Identify which cell holds the provided text, then report its (X, Y) central coordinate. 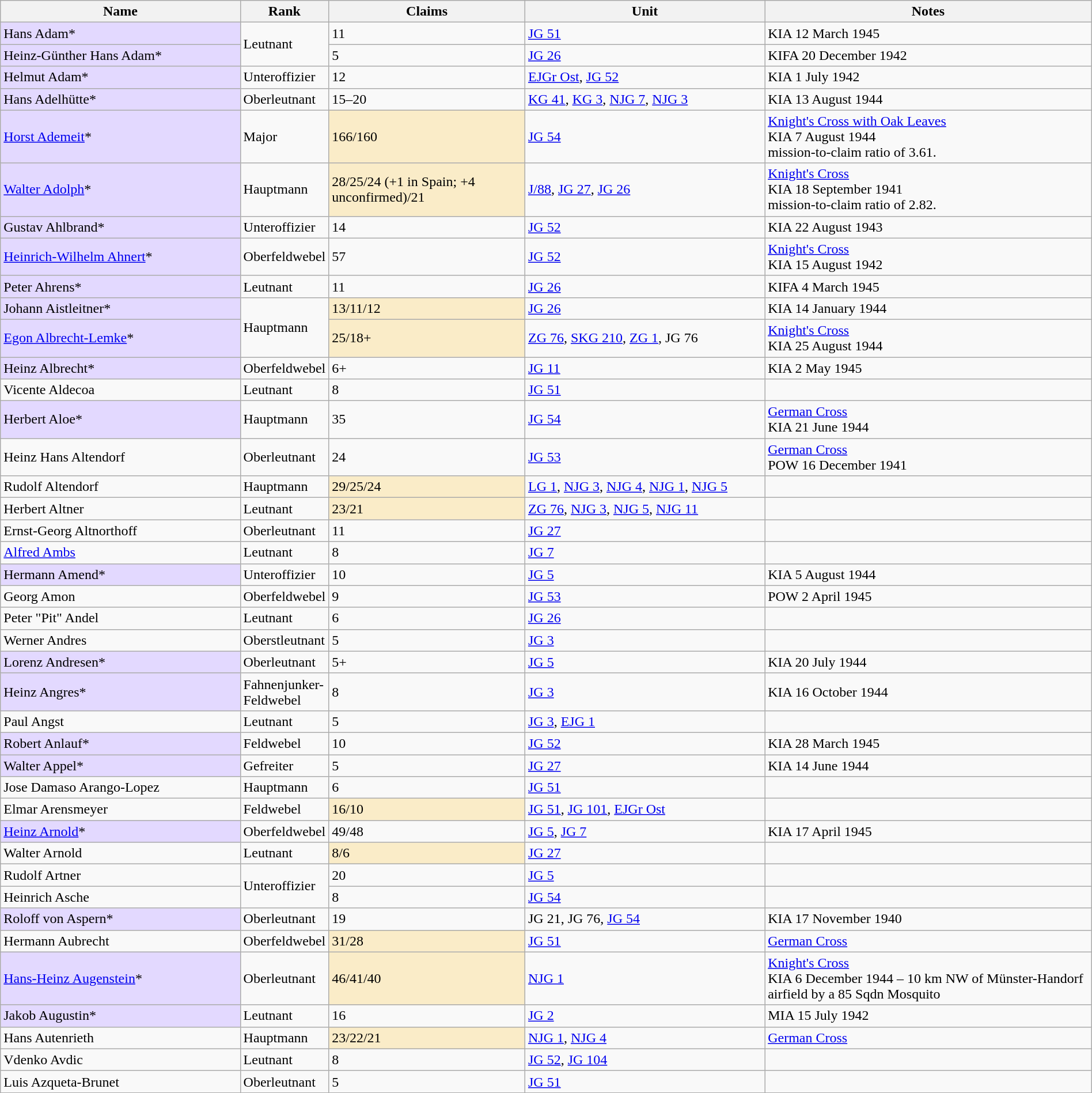
24 (427, 457)
Walter Appel* (120, 766)
Heinrich-Wilhelm Ahnert* (120, 257)
KIA 16 October 1944 (928, 691)
JG 7 (644, 553)
KIA 13 August 1944 (928, 99)
JG 21, JG 76, JG 54 (644, 919)
166/160 (427, 137)
6+ (427, 368)
Herbert Altner (120, 509)
Luis Azqueta-Brunet (120, 1081)
Walter Arnold (120, 853)
Alfred Ambs (120, 553)
Georg Amon (120, 596)
Egon Albrecht-Lemke* (120, 338)
J/88, JG 27, JG 26 (644, 190)
Hans Adelhütte* (120, 99)
20 (427, 875)
KIA 5 August 1944 (928, 574)
Oberstleutnant (285, 640)
MIA 15 July 1942 (928, 1016)
Gustav Ahlbrand* (120, 227)
Claims (427, 12)
49/48 (427, 831)
57 (427, 257)
Walter Adolph* (120, 190)
15–20 (427, 99)
German CrossKIA 21 June 1944 (928, 419)
POW 2 April 1945 (928, 596)
Heinrich Asche (120, 897)
Horst Ademeit* (120, 137)
35 (427, 419)
KG 41, KG 3, NJG 7, NJG 3 (644, 99)
Robert Anlauf* (120, 743)
KIA 12 March 1945 (928, 33)
Hermann Amend* (120, 574)
46/41/40 (427, 978)
ZG 76, SKG 210, ZG 1, JG 76 (644, 338)
Heinz Albrecht* (120, 368)
Notes (928, 12)
13/11/12 (427, 308)
Hermann Aubrecht (120, 941)
JG 5, JG 7 (644, 831)
16 (427, 1016)
Knight's CrossKIA 15 August 1942 (928, 257)
EJGr Ost, JG 52 (644, 77)
KIA 14 January 1944 (928, 308)
KIA 2 May 1945 (928, 368)
Heinz Angres* (120, 691)
KIA 14 June 1944 (928, 766)
19 (427, 919)
23/21 (427, 509)
JG 51, JG 101, EJGr Ost (644, 810)
Vdenko Avdic (120, 1060)
Peter Ahrens* (120, 286)
Knight's CrossKIA 18 September 1941mission-to-claim ratio of 2.82. (928, 190)
JG 2 (644, 1016)
Fahnenjunker-Feldwebel (285, 691)
KIA 17 November 1940 (928, 919)
Heinz Arnold* (120, 831)
Rank (285, 12)
JG 3, EJG 1 (644, 721)
31/28 (427, 941)
Werner Andres (120, 640)
Roloff von Aspern* (120, 919)
Herbert Aloe* (120, 419)
KIA 22 August 1943 (928, 227)
Heinz Hans Altendorf (120, 457)
Rudolf Artner (120, 875)
Knight's CrossKIA 6 December 1944 – 10 km NW of Münster-Handorf airfield by a 85 Sqdn Mosquito (928, 978)
Johann Aistleitner* (120, 308)
9 (427, 596)
KIA 28 March 1945 (928, 743)
KIA 1 July 1942 (928, 77)
KIFA 20 December 1942 (928, 55)
Major (285, 137)
Hans-Heinz Augenstein* (120, 978)
Vicente Aldecoa (120, 390)
Name (120, 12)
KIA 17 April 1945 (928, 831)
Paul Angst (120, 721)
Elmar Arensmeyer (120, 810)
Peter "Pit" Andel (120, 618)
29/25/24 (427, 487)
25/18+ (427, 338)
Jose Damaso Arango-Lopez (120, 788)
JG 11 (644, 368)
14 (427, 227)
JG 52, JG 104 (644, 1060)
Ernst-Georg Altnorthoff (120, 531)
Jakob Augustin* (120, 1016)
NJG 1 (644, 978)
Knight's CrossKIA 25 August 1944 (928, 338)
23/22/21 (427, 1038)
NJG 1, NJG 4 (644, 1038)
Gefreiter (285, 766)
German CrossPOW 16 December 1941 (928, 457)
28/25/24 (+1 in Spain; +4 unconfirmed)/21 (427, 190)
KIFA 4 March 1945 (928, 286)
Hans Autenrieth (120, 1038)
8/6 (427, 853)
16/10 (427, 810)
Rudolf Altendorf (120, 487)
Knight's Cross with Oak LeavesKIA 7 August 1944mission-to-claim ratio of 3.61. (928, 137)
5+ (427, 662)
12 (427, 77)
Unit (644, 12)
ZG 76, NJG 3, NJG 5, NJG 11 (644, 509)
KIA 20 July 1944 (928, 662)
Heinz-Günther Hans Adam* (120, 55)
Hans Adam* (120, 33)
Helmut Adam* (120, 77)
Lorenz Andresen* (120, 662)
LG 1, NJG 3, NJG 4, NJG 1, NJG 5 (644, 487)
